Identify which cell holds the provided text, then report its [x, y] central coordinate. 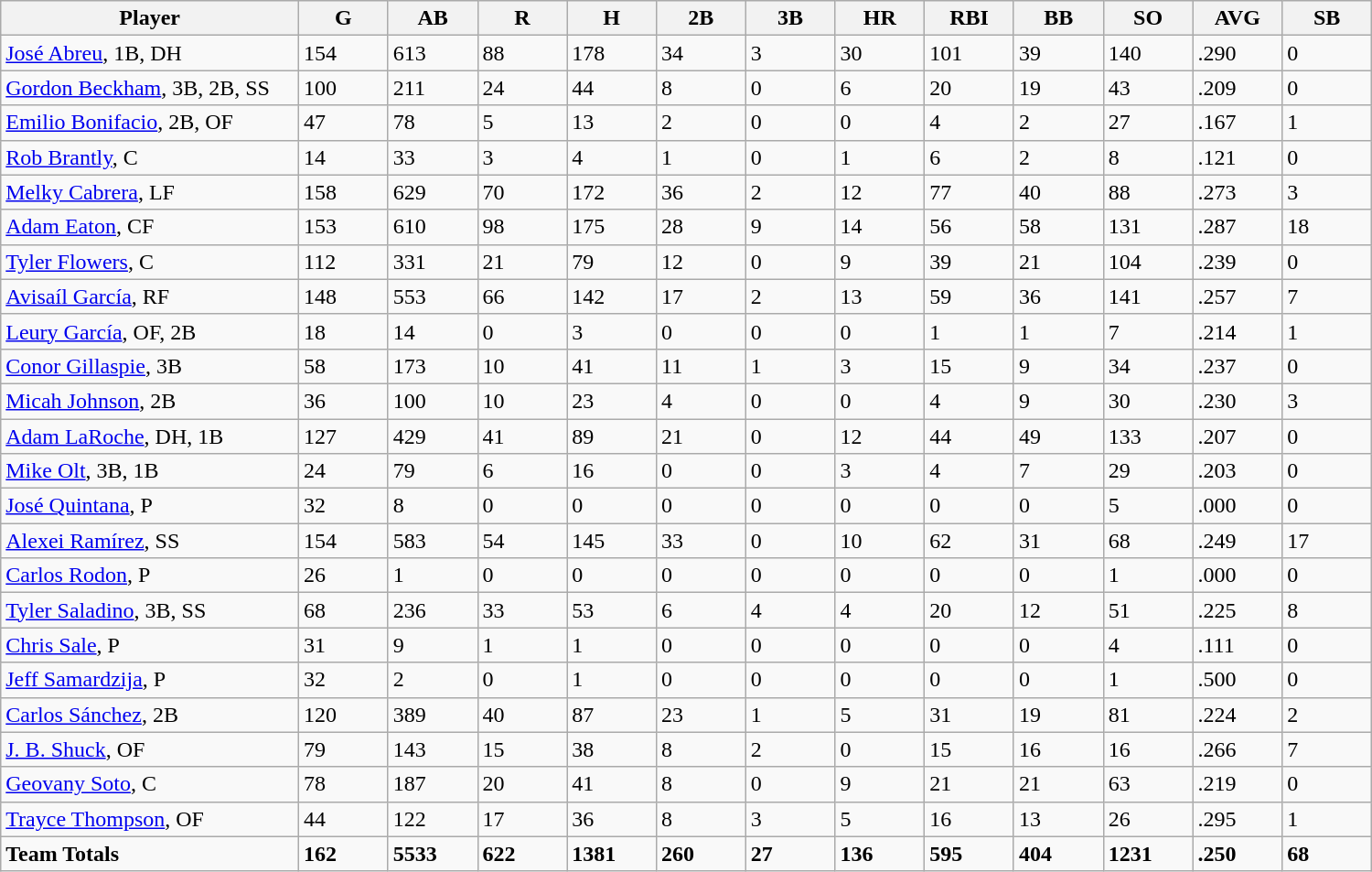
236 [433, 610]
173 [433, 366]
104 [1148, 262]
63 [1148, 784]
H [612, 18]
613 [433, 53]
47 [344, 123]
1381 [612, 854]
43 [1148, 88]
.230 [1238, 401]
141 [1148, 296]
J. B. Shuck, OF [150, 749]
56 [970, 227]
120 [344, 715]
158 [344, 192]
404 [1058, 854]
77 [970, 192]
Emilio Bonifacio, 2B, OF [150, 123]
59 [970, 296]
HR [880, 18]
331 [433, 262]
260 [702, 854]
62 [970, 541]
.214 [1238, 331]
101 [970, 53]
389 [433, 715]
187 [433, 784]
51 [1148, 610]
3B [790, 18]
Alexei Ramírez, SS [150, 541]
.239 [1238, 262]
.111 [1238, 645]
.209 [1238, 88]
G [344, 18]
.287 [1238, 227]
.121 [1238, 157]
133 [1148, 436]
553 [433, 296]
5533 [433, 854]
.273 [1238, 192]
29 [1148, 471]
162 [344, 854]
629 [433, 192]
66 [522, 296]
RBI [970, 18]
136 [880, 854]
178 [612, 53]
81 [1148, 715]
1231 [1148, 854]
Carlos Rodon, P [150, 576]
.500 [1238, 680]
Carlos Sánchez, 2B [150, 715]
89 [612, 436]
SO [1148, 18]
Trayce Thompson, OF [150, 819]
Tyler Saladino, 3B, SS [150, 610]
Geovany Soto, C [150, 784]
SB [1327, 18]
Avisaíl García, RF [150, 296]
595 [970, 854]
53 [612, 610]
148 [344, 296]
Mike Olt, 3B, 1B [150, 471]
BB [1058, 18]
.203 [1238, 471]
Chris Sale, P [150, 645]
.266 [1238, 749]
28 [702, 227]
70 [522, 192]
122 [433, 819]
153 [344, 227]
112 [344, 262]
José Quintana, P [150, 506]
143 [433, 749]
José Abreu, 1B, DH [150, 53]
Adam LaRoche, DH, 1B [150, 436]
Gordon Beckham, 3B, 2B, SS [150, 88]
2B [702, 18]
145 [612, 541]
Conor Gillaspie, 3B [150, 366]
Leury García, OF, 2B [150, 331]
.237 [1238, 366]
610 [433, 227]
142 [612, 296]
11 [702, 366]
622 [522, 854]
.224 [1238, 715]
Player [150, 18]
.249 [1238, 541]
AB [433, 18]
98 [522, 227]
Team Totals [150, 854]
AVG [1238, 18]
.225 [1238, 610]
140 [1148, 53]
583 [433, 541]
131 [1148, 227]
Tyler Flowers, C [150, 262]
.290 [1238, 53]
.167 [1238, 123]
.295 [1238, 819]
172 [612, 192]
127 [344, 436]
38 [612, 749]
175 [612, 227]
Adam Eaton, CF [150, 227]
54 [522, 541]
Micah Johnson, 2B [150, 401]
87 [612, 715]
.219 [1238, 784]
.250 [1238, 854]
R [522, 18]
Jeff Samardzija, P [150, 680]
Melky Cabrera, LF [150, 192]
211 [433, 88]
.207 [1238, 436]
49 [1058, 436]
.257 [1238, 296]
429 [433, 436]
Rob Brantly, C [150, 157]
